Determine the (x, y) coordinate at the center of the cell enclosing the given text.  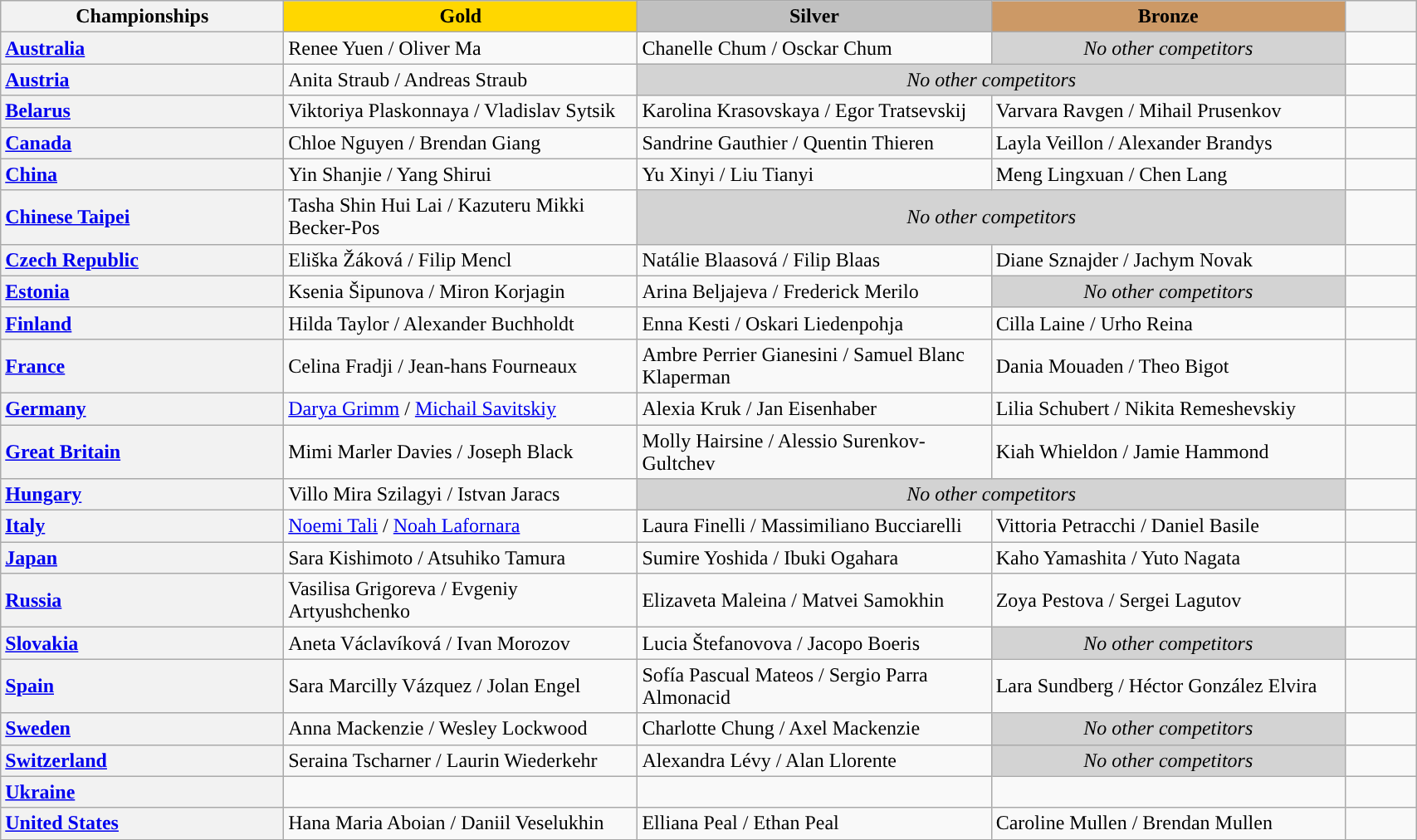
Lilia Schubert / Nikita Remeshevskiy (1168, 408)
Chanelle Chum / Osckar Chum (814, 48)
Sofía Pascual Mateos / Sergio Parra Almonacid (814, 686)
Australia (143, 48)
Caroline Mullen / Brendan Mullen (1168, 823)
Vasilisa Grigoreva / Evgeniy Artyushchenko (461, 601)
Alexandra Lévy / Alan Llorente (814, 760)
Molly Hairsine / Alessio Surenkov-Gultchev (814, 452)
Anita Straub / Andreas Straub (461, 80)
Belarus (143, 111)
Aneta Václavíková / Ivan Morozov (461, 643)
United States (143, 823)
Italy (143, 526)
France (143, 365)
Seraina Tscharner / Laurin Wiederkehr (461, 760)
Arina Beljajeva / Frederick Merilo (814, 291)
Ambre Perrier Gianesini / Samuel Blanc Klaperman (814, 365)
Chinese Taipei (143, 217)
Spain (143, 686)
Renee Yuen / Oliver Ma (461, 48)
Darya Grimm / Michail Savitskiy (461, 408)
Anna Mackenzie / Wesley Lockwood (461, 729)
Natálie Blaasová / Filip Blaas (814, 260)
Charlotte Chung / Axel Mackenzie (814, 729)
Canada (143, 143)
Sandrine Gauthier / Quentin Thieren (814, 143)
Laura Finelli / Massimiliano Bucciarelli (814, 526)
Enna Kesti / Oskari Liedenpohja (814, 323)
Sara Marcilly Vázquez / Jolan Engel (461, 686)
China (143, 174)
Lucia Štefanovova / Jacopo Boeris (814, 643)
Viktoriya Plaskonnaya / Vladislav Sytsik (461, 111)
Eliška Žáková / Filip Mencl (461, 260)
Great Britain (143, 452)
Ksenia Šipunova / Miron Korjagin (461, 291)
Elliana Peal / Ethan Peal (814, 823)
Ukraine (143, 792)
Yin Shanjie / Yang Shirui (461, 174)
Hungary (143, 495)
Hilda Taylor / Alexander Buchholdt (461, 323)
Sweden (143, 729)
Bronze (1168, 17)
Sumire Yoshida / Ibuki Ogahara (814, 558)
Diane Sznajder / Jachym Novak (1168, 260)
Cilla Laine / Urho Reina (1168, 323)
Layla Veillon / Alexander Brandys (1168, 143)
Kiah Whieldon / Jamie Hammond (1168, 452)
Lara Sundberg / Héctor González Elvira (1168, 686)
Austria (143, 80)
Yu Xinyi / Liu Tianyi (814, 174)
Zoya Pestova / Sergei Lagutov (1168, 601)
Celina Fradji / Jean-hans Fourneaux (461, 365)
Karolina Krasovskaya / Egor Tratsevskij (814, 111)
Vittoria Petracchi / Daniel Basile (1168, 526)
Villo Mira Szilagyi / Istvan Jaracs (461, 495)
Estonia (143, 291)
Tasha Shin Hui Lai / Kazuteru Mikki Becker-Pos (461, 217)
Championships (143, 17)
Switzerland (143, 760)
Meng Lingxuan / Chen Lang (1168, 174)
Slovakia (143, 643)
Finland (143, 323)
Alexia Kruk / Jan Eisenhaber (814, 408)
Mimi Marler Davies / Joseph Black (461, 452)
Russia (143, 601)
Chloe Nguyen / Brendan Giang (461, 143)
Silver (814, 17)
Czech Republic (143, 260)
Hana Maria Aboian / Daniil Veselukhin (461, 823)
Dania Mouaden / Theo Bigot (1168, 365)
Varvara Ravgen / Mihail Prusenkov (1168, 111)
Noemi Tali / Noah Lafornara (461, 526)
Sara Kishimoto / Atsuhiko Tamura (461, 558)
Japan (143, 558)
Germany (143, 408)
Elizaveta Maleina / Matvei Samokhin (814, 601)
Gold (461, 17)
Kaho Yamashita / Yuto Nagata (1168, 558)
